Locate the cell with the specified text and output its (X, Y) center coordinate. 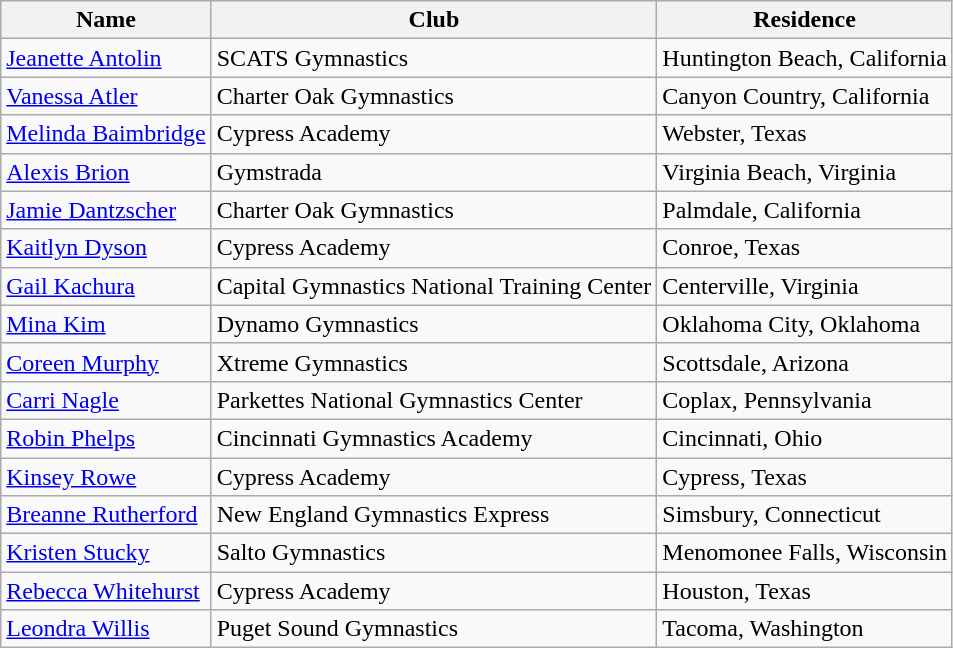
Huntington Beach, California (805, 58)
Cypress, Texas (805, 477)
Jeanette Antolin (106, 58)
Gymstrada (434, 172)
Kaitlyn Dyson (106, 248)
Puget Sound Gymnastics (434, 629)
Cincinnati Gymnastics Academy (434, 438)
Leondra Willis (106, 629)
Palmdale, California (805, 210)
Oklahoma City, Oklahoma (805, 324)
Webster, Texas (805, 134)
Xtreme Gymnastics (434, 362)
Scottsdale, Arizona (805, 362)
Menomonee Falls, Wisconsin (805, 553)
Canyon Country, California (805, 96)
SCATS Gymnastics (434, 58)
Carri Nagle (106, 400)
Alexis Brion (106, 172)
Gail Kachura (106, 286)
Name (106, 20)
Mina Kim (106, 324)
Vanessa Atler (106, 96)
Rebecca Whitehurst (106, 591)
Cincinnati, Ohio (805, 438)
Parkettes National Gymnastics Center (434, 400)
Club (434, 20)
Breanne Rutherford (106, 515)
Houston, Texas (805, 591)
Dynamo Gymnastics (434, 324)
Jamie Dantzscher (106, 210)
Tacoma, Washington (805, 629)
Coreen Murphy (106, 362)
Residence (805, 20)
Robin Phelps (106, 438)
Conroe, Texas (805, 248)
Capital Gymnastics National Training Center (434, 286)
Kinsey Rowe (106, 477)
Kristen Stucky (106, 553)
Centerville, Virginia (805, 286)
Salto Gymnastics (434, 553)
Virginia Beach, Virginia (805, 172)
New England Gymnastics Express (434, 515)
Coplax, Pennsylvania (805, 400)
Simsbury, Connecticut (805, 515)
Melinda Baimbridge (106, 134)
